For the text-containing cell, return its midpoint in [x, y] coordinate format. 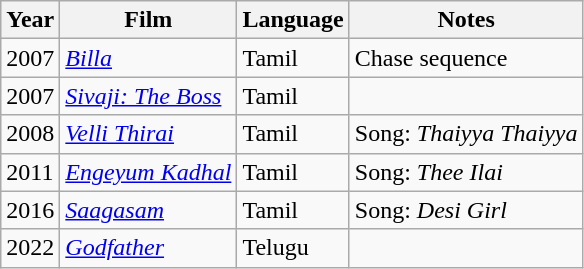
Engeyum Kadhal [148, 172]
Song: Desi Girl [466, 210]
Sivaji: The Boss [148, 96]
Velli Thirai [148, 134]
Film [148, 20]
2011 [30, 172]
2016 [30, 210]
Godfather [148, 248]
Song: Thee Ilai [466, 172]
Song: Thaiyya Thaiyya [466, 134]
2022 [30, 248]
Billa [148, 58]
Saagasam [148, 210]
Language [293, 20]
2008 [30, 134]
Telugu [293, 248]
Year [30, 20]
Notes [466, 20]
Chase sequence [466, 58]
